Detect which cell encompasses the target text, then output its (X, Y) center coordinate. 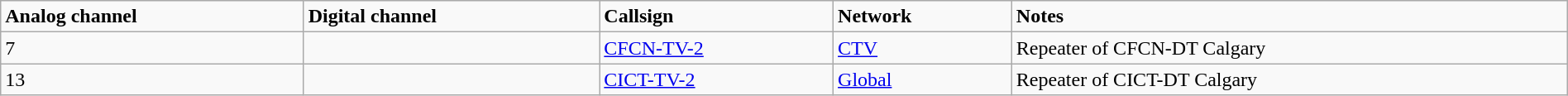
Digital channel (452, 17)
13 (152, 79)
Notes (1289, 17)
Analog channel (152, 17)
CTV (923, 48)
Repeater of CICT-DT Calgary (1289, 79)
Repeater of CFCN-DT Calgary (1289, 48)
Network (923, 17)
CICT-TV-2 (716, 79)
Global (923, 79)
7 (152, 48)
Callsign (716, 17)
CFCN-TV-2 (716, 48)
